From the cell containing the given text, extract its center point as [x, y] coordinate. 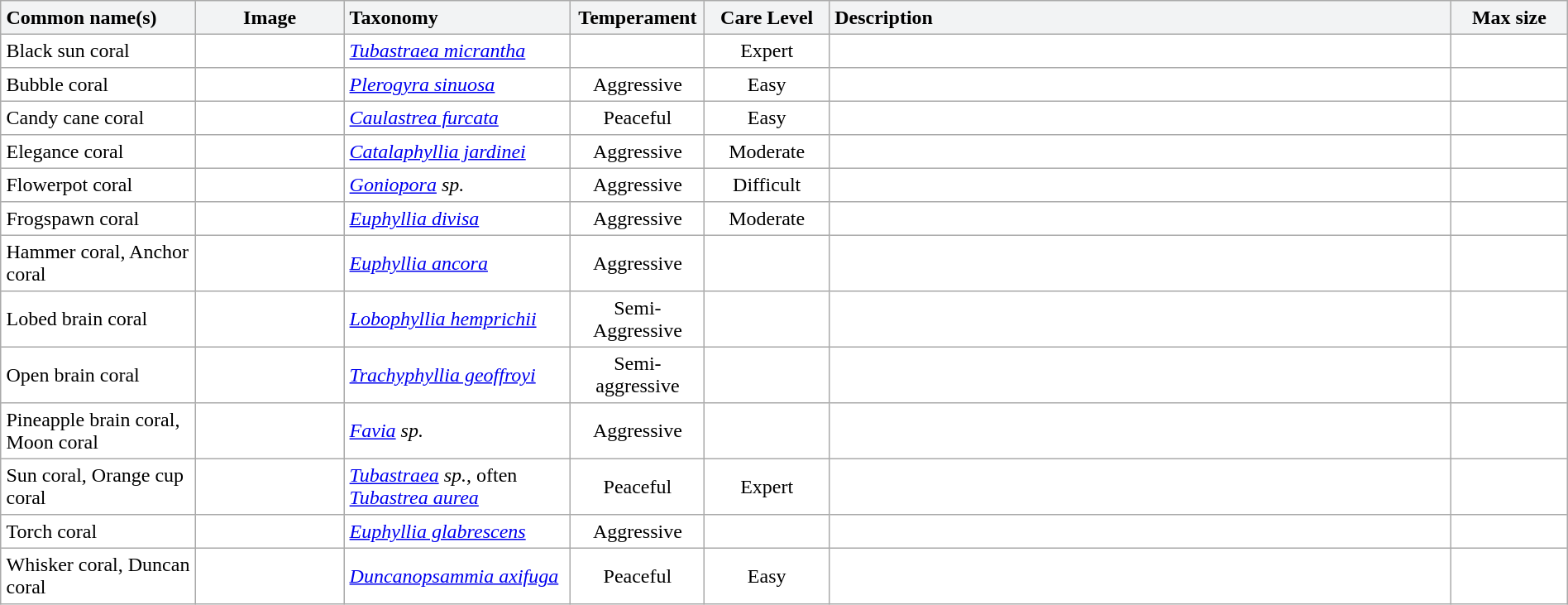
Image [270, 17]
Plerogyra sinuosa [457, 84]
Pineapple brain coral, Moon coral [98, 431]
Frogspawn coral [98, 218]
Sun coral, Orange cup coral [98, 487]
Favia sp. [457, 431]
Duncanopsammia axifuga [457, 576]
Lobophyllia hemprichii [457, 319]
Temperament [638, 17]
Care Level [767, 17]
Flowerpot coral [98, 185]
Candy cane coral [98, 118]
Catalaphyllia jardinei [457, 151]
Lobed brain coral [98, 319]
Tubastraea micrantha [457, 50]
Whisker coral, Duncan coral [98, 576]
Max size [1510, 17]
Semi-aggressive [638, 375]
Common name(s) [98, 17]
Black sun coral [98, 50]
Goniopora sp. [457, 185]
Difficult [767, 185]
Bubble coral [98, 84]
Trachyphyllia geoffroyi [457, 375]
Tubastraea sp., often Tubastrea aurea [457, 487]
Caulastrea furcata [457, 118]
Torch coral [98, 531]
Hammer coral, Anchor coral [98, 263]
Euphyllia ancora [457, 263]
Euphyllia glabrescens [457, 531]
Elegance coral [98, 151]
Open brain coral [98, 375]
Semi-Aggressive [638, 319]
Taxonomy [457, 17]
Euphyllia divisa [457, 218]
Description [1140, 17]
